Extract the (X, Y) coordinate from the center of the cell holding the provided text.  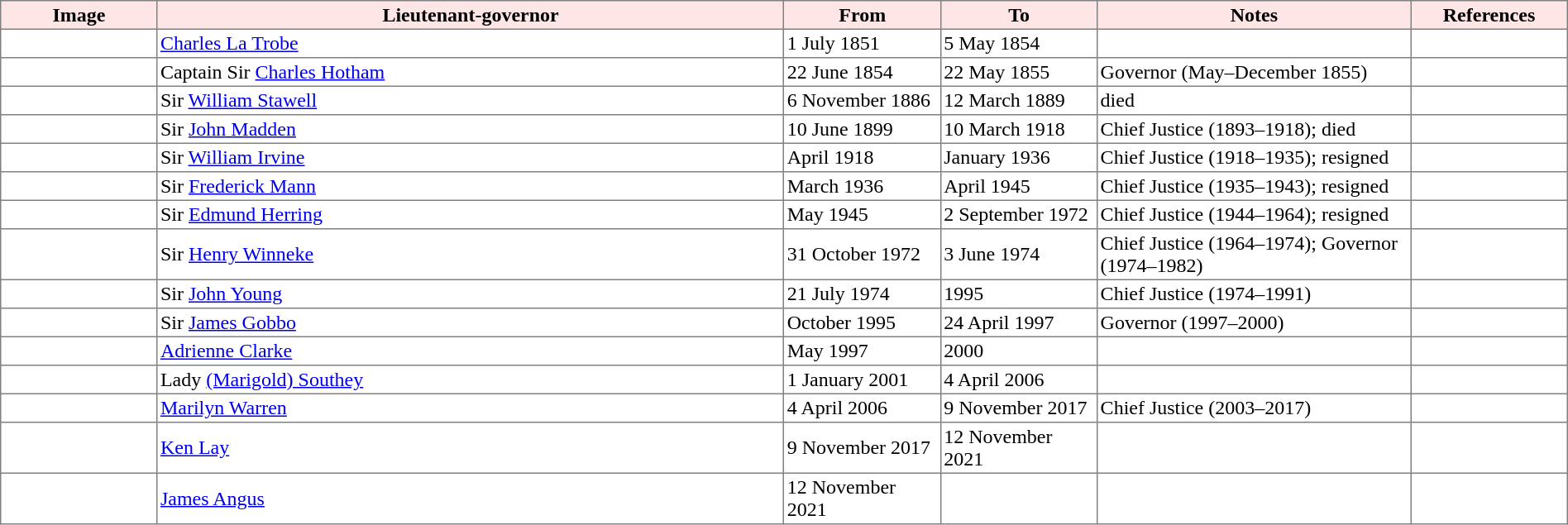
Chief Justice (1964–1974); Governor (1974–1982) (1254, 255)
Sir Edmund Herring (471, 214)
Marilyn Warren (471, 408)
Lady (Marigold) Southey (471, 379)
Sir William Irvine (471, 157)
6 November 1886 (862, 100)
Governor (May–December 1855) (1254, 72)
Charles La Trobe (471, 43)
March 1936 (862, 186)
Sir Henry Winneke (471, 255)
22 May 1855 (1019, 72)
Notes (1254, 15)
Sir John Madden (471, 129)
Sir James Gobbo (471, 322)
2 September 1972 (1019, 214)
Governor (1997–2000) (1254, 322)
From (862, 15)
Chief Justice (1944–1964); resigned (1254, 214)
To (1019, 15)
Sir John Young (471, 294)
Sir Frederick Mann (471, 186)
April 1945 (1019, 186)
10 March 1918 (1019, 129)
31 October 1972 (862, 255)
May 1997 (862, 351)
10 June 1899 (862, 129)
Chief Justice (1918–1935); resigned (1254, 157)
Chief Justice (2003–2017) (1254, 408)
James Angus (471, 499)
April 1918 (862, 157)
24 April 1997 (1019, 322)
October 1995 (862, 322)
1 January 2001 (862, 379)
Image (79, 15)
3 June 1974 (1019, 255)
22 June 1854 (862, 72)
1995 (1019, 294)
Chief Justice (1893–1918); died (1254, 129)
Captain Sir Charles Hotham (471, 72)
1 July 1851 (862, 43)
5 May 1854 (1019, 43)
Chief Justice (1974–1991) (1254, 294)
January 1936 (1019, 157)
21 July 1974 (862, 294)
2000 (1019, 351)
Lieutenant-governor (471, 15)
Chief Justice (1935–1943); resigned (1254, 186)
Adrienne Clarke (471, 351)
May 1945 (862, 214)
Sir William Stawell (471, 100)
died (1254, 100)
12 March 1889 (1019, 100)
Ken Lay (471, 448)
References (1489, 15)
